Locate the cell with the specified text and output its (x, y) center coordinate. 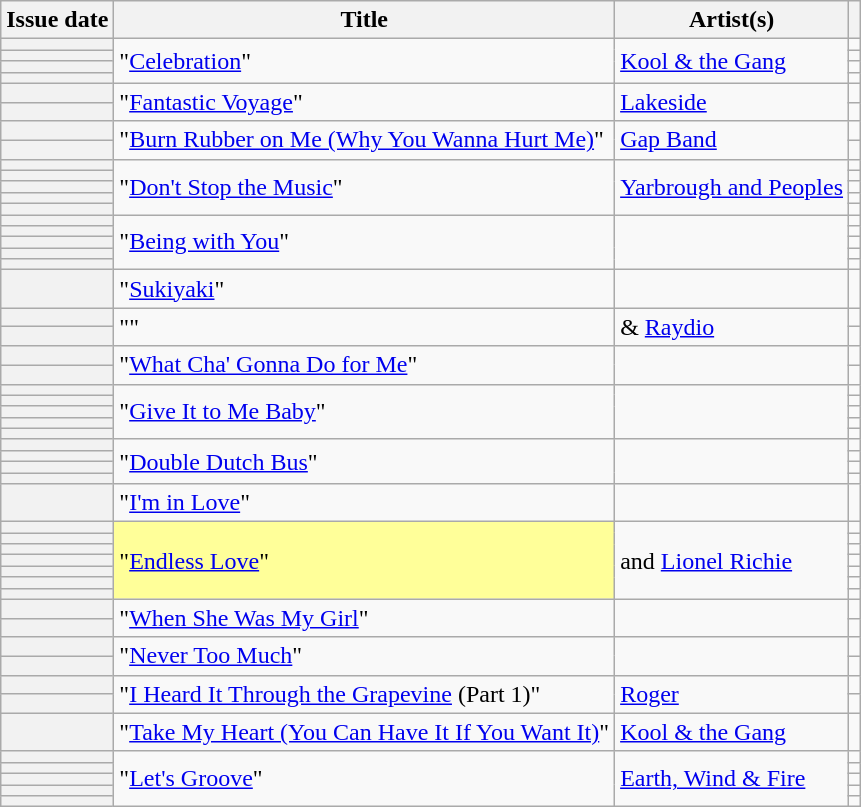
Lakeside (732, 102)
"Burn Rubber on Me (Why You Wanna Hurt Me)" (364, 140)
"Fantastic Voyage" (364, 102)
"Never Too Much" (364, 656)
& Raydio (732, 327)
"I Heard It Through the Grapevine (Part 1)" (364, 694)
"What Cha' Gonna Do for Me" (364, 365)
"Give It to Me Baby" (364, 412)
"When She Was My Girl" (364, 618)
Earth, Wind & Fire (732, 778)
Yarbrough and Peoples (732, 186)
"Sukiyaki" (364, 289)
Gap Band (732, 140)
"I'm in Love" (364, 503)
"Celebration" (364, 61)
Roger (732, 694)
"Don't Stop the Music" (364, 186)
and Lionel Richie (732, 560)
"Endless Love" (364, 560)
Issue date (58, 20)
"" (364, 327)
"Being with You" (364, 242)
Title (364, 20)
"Let's Groove" (364, 778)
"Take My Heart (You Can Have It If You Want It)" (364, 732)
"Double Dutch Bus" (364, 461)
Artist(s) (732, 20)
